Provide the [X, Y] coordinate of the cell's center where the given text is located.  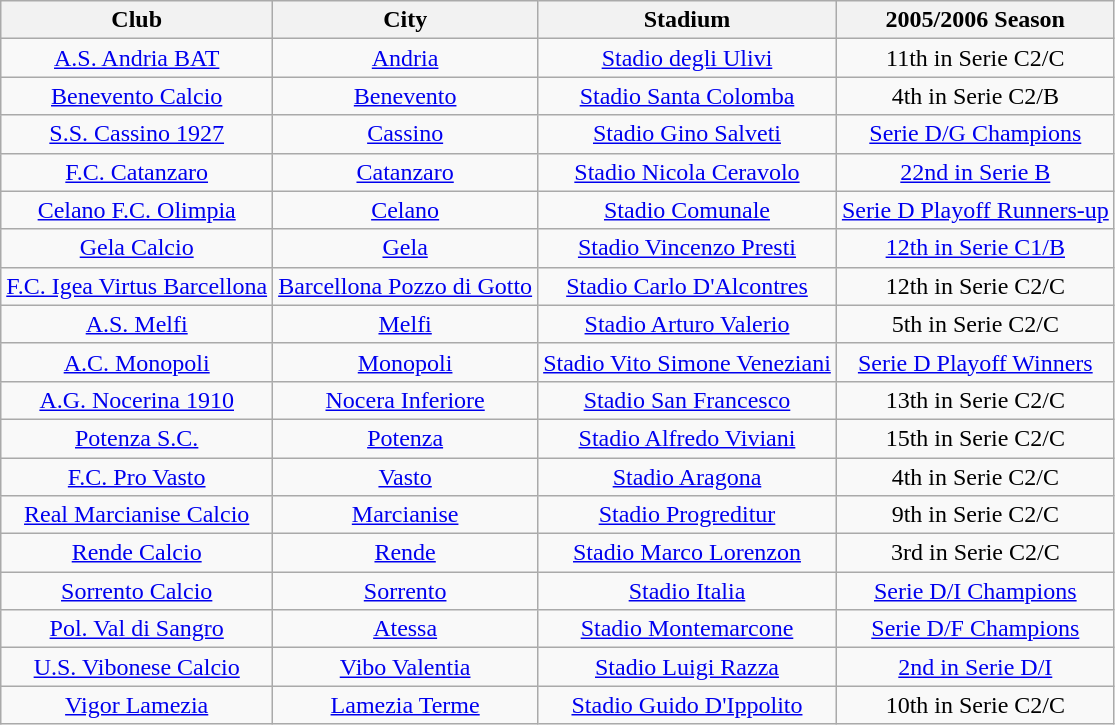
Benevento [406, 96]
Serie D Playoff Winners [975, 362]
Serie D/I Champions [975, 591]
12th in Serie C1/B [975, 248]
U.S. Vibonese Calcio [137, 667]
Rende Calcio [137, 553]
5th in Serie C2/C [975, 324]
Stadio Marco Lorenzon [688, 553]
Stadium [688, 20]
2005/2006 Season [975, 20]
Sorrento Calcio [137, 591]
10th in Serie C2/C [975, 705]
Stadio San Francesco [688, 400]
Gela [406, 248]
Real Marcianise Calcio [137, 515]
11th in Serie C2/C [975, 58]
Stadio Progreditur [688, 515]
12th in Serie C2/C [975, 286]
Atessa [406, 629]
Stadio Nicola Ceravolo [688, 172]
F.C. Catanzaro [137, 172]
2nd in Serie D/I [975, 667]
Sorrento [406, 591]
Club [137, 20]
Stadio Alfredo Viviani [688, 438]
Stadio Vincenzo Presti [688, 248]
Marcianise [406, 515]
Cassino [406, 134]
4th in Serie C2/C [975, 477]
A.S. Andria BAT [137, 58]
Stadio Montemarcone [688, 629]
Stadio Arturo Valerio [688, 324]
Potenza S.C. [137, 438]
Potenza [406, 438]
Serie D Playoff Runners-up [975, 210]
Stadio Italia [688, 591]
A.G. Nocerina 1910 [137, 400]
F.C. Igea Virtus Barcellona [137, 286]
9th in Serie C2/C [975, 515]
Stadio degli Ulivi [688, 58]
13th in Serie C2/C [975, 400]
Stadio Carlo D'Alcontres [688, 286]
3rd in Serie C2/C [975, 553]
City [406, 20]
Vasto [406, 477]
4th in Serie C2/B [975, 96]
Stadio Vito Simone Veneziani [688, 362]
Melfi [406, 324]
Rende [406, 553]
F.C. Pro Vasto [137, 477]
S.S. Cassino 1927 [137, 134]
Stadio Santa Colomba [688, 96]
Pol. Val di Sangro [137, 629]
Lamezia Terme [406, 705]
Serie D/G Champions [975, 134]
Stadio Aragona [688, 477]
Catanzaro [406, 172]
A.S. Melfi [137, 324]
Stadio Comunale [688, 210]
Monopoli [406, 362]
Nocera Inferiore [406, 400]
Celano F.C. Olimpia [137, 210]
Benevento Calcio [137, 96]
Gela Calcio [137, 248]
Stadio Luigi Razza [688, 667]
Barcellona Pozzo di Gotto [406, 286]
A.C. Monopoli [137, 362]
Serie D/F Champions [975, 629]
Vigor Lamezia [137, 705]
Vibo Valentia [406, 667]
Celano [406, 210]
Andria [406, 58]
22nd in Serie B [975, 172]
Stadio Guido D'Ippolito [688, 705]
Stadio Gino Salveti [688, 134]
15th in Serie C2/C [975, 438]
